Return [X, Y] of the center of cell containing provided text 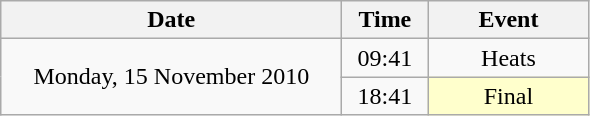
Final [508, 96]
Date [172, 20]
09:41 [385, 58]
Time [385, 20]
18:41 [385, 96]
Heats [508, 58]
Event [508, 20]
Monday, 15 November 2010 [172, 77]
